Return [x, y] of the center of cell containing provided text 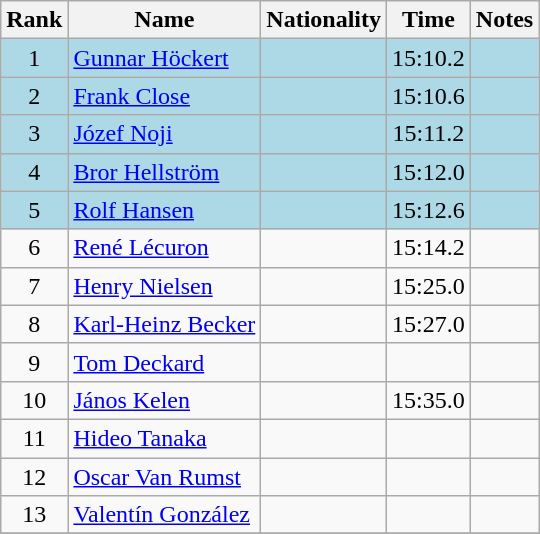
12 [34, 477]
2 [34, 96]
Tom Deckard [164, 362]
15:11.2 [429, 134]
9 [34, 362]
Nationality [324, 20]
János Kelen [164, 400]
Notes [504, 20]
8 [34, 324]
15:35.0 [429, 400]
11 [34, 438]
5 [34, 210]
4 [34, 172]
15:27.0 [429, 324]
3 [34, 134]
1 [34, 58]
Oscar Van Rumst [164, 477]
Henry Nielsen [164, 286]
Gunnar Höckert [164, 58]
6 [34, 248]
Karl-Heinz Becker [164, 324]
René Lécuron [164, 248]
15:25.0 [429, 286]
Valentín González [164, 515]
15:10.2 [429, 58]
13 [34, 515]
15:12.6 [429, 210]
Józef Noji [164, 134]
15:10.6 [429, 96]
Hideo Tanaka [164, 438]
Frank Close [164, 96]
15:14.2 [429, 248]
10 [34, 400]
Rank [34, 20]
Bror Hellström [164, 172]
Rolf Hansen [164, 210]
7 [34, 286]
15:12.0 [429, 172]
Name [164, 20]
Time [429, 20]
